Return the (x, y) coordinate for the center point of the cell that contains the specified text.  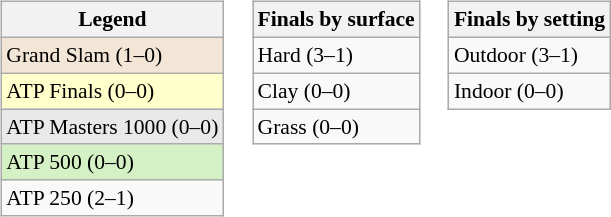
Grand Slam (1–0) (112, 55)
ATP Finals (0–0) (112, 91)
Hard (3–1) (336, 55)
ATP 250 (2–1) (112, 198)
Finals by surface (336, 20)
Grass (0–0) (336, 127)
ATP Masters 1000 (0–0) (112, 127)
ATP 500 (0–0) (112, 162)
Clay (0–0) (336, 91)
Legend (112, 20)
Indoor (0–0) (530, 91)
Outdoor (3–1) (530, 55)
Finals by setting (530, 20)
